Provide the (x, y) coordinate of the cell's center where the given text is located.  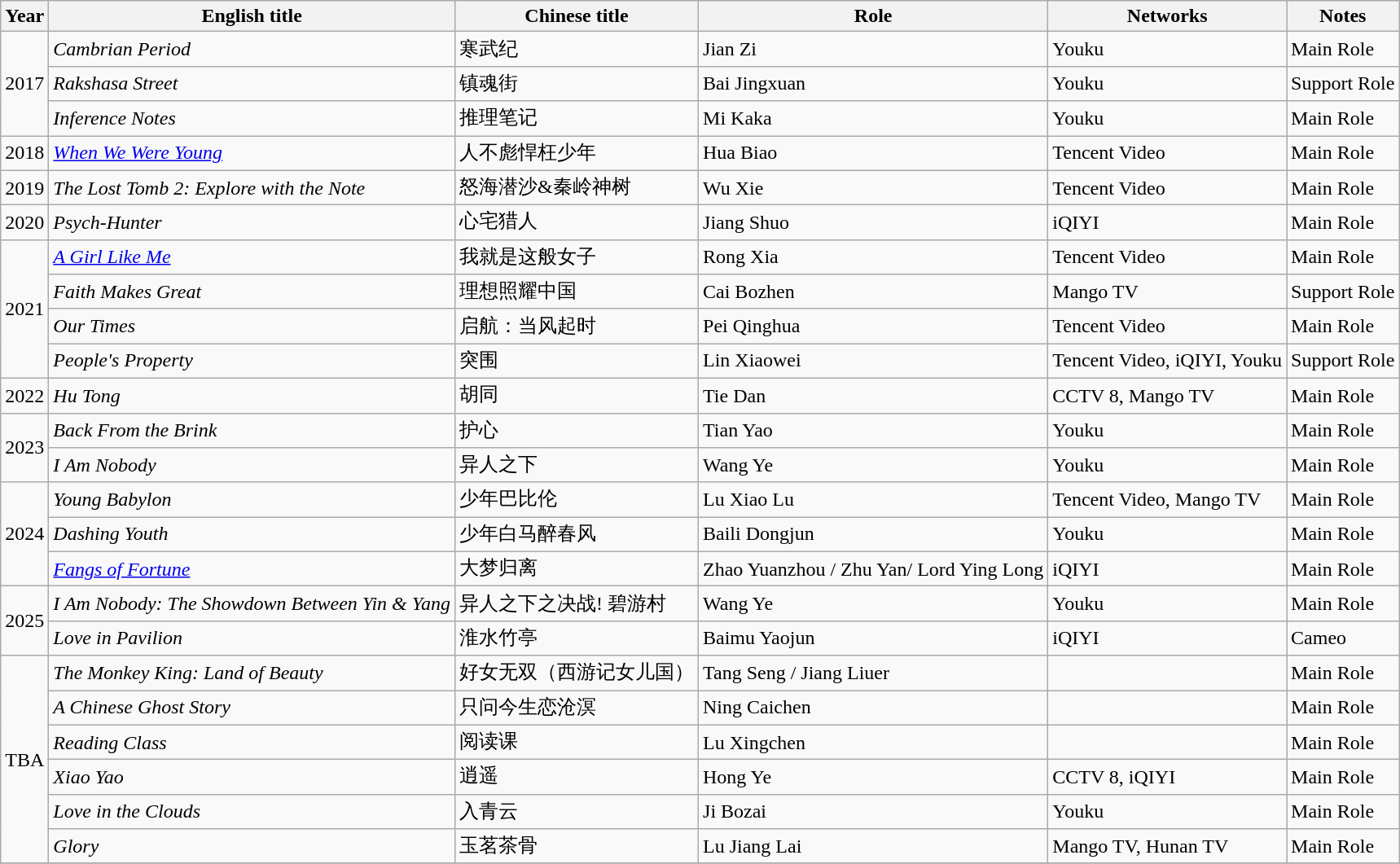
I Am Nobody (252, 466)
护心 (577, 430)
Tencent Video, Mango TV (1168, 500)
2022 (24, 396)
镇魂街 (577, 83)
Faith Makes Great (252, 292)
The Lost Tomb 2: Explore with the Note (252, 187)
CCTV 8, Mango TV (1168, 396)
我就是这般女子 (577, 257)
Rong Xia (873, 257)
Psych-Hunter (252, 223)
Glory (252, 847)
大梦归离 (577, 568)
Lu Jiang Lai (873, 847)
心宅猎人 (577, 223)
Xiao Yao (252, 777)
人不彪悍枉少年 (577, 153)
Young Babylon (252, 500)
2021 (24, 309)
Love in Pavilion (252, 638)
2024 (24, 534)
Tang Seng / Jiang Liuer (873, 673)
Bai Jingxuan (873, 83)
Cai Bozhen (873, 292)
好女无双（西游记女儿国） (577, 673)
Wu Xie (873, 187)
Mango TV, Hunan TV (1168, 847)
Zhao Yuanzhou / Zhu Yan/ Lord Ying Long (873, 568)
2019 (24, 187)
People's Property (252, 362)
Year (24, 16)
Hu Tong (252, 396)
CCTV 8, iQIYI (1168, 777)
Mi Kaka (873, 119)
Inference Notes (252, 119)
Jian Zi (873, 49)
入青云 (577, 811)
只问今生恋沧溟 (577, 708)
Notes (1343, 16)
怒海潜沙&秦岭神树 (577, 187)
Hua Biao (873, 153)
Baimu Yaojun (873, 638)
Lu Xiao Lu (873, 500)
少年白马醉春风 (577, 534)
推理笔记 (577, 119)
A Girl Like Me (252, 257)
胡同 (577, 396)
English title (252, 16)
Jiang Shuo (873, 223)
Ji Bozai (873, 811)
Mango TV (1168, 292)
2023 (24, 448)
Ning Caichen (873, 708)
2017 (24, 84)
Dashing Youth (252, 534)
Role (873, 16)
Networks (1168, 16)
Fangs of Fortune (252, 568)
Cambrian Period (252, 49)
阅读课 (577, 743)
Chinese title (577, 16)
理想照耀中国 (577, 292)
When We Were Young (252, 153)
异人之下 (577, 466)
2018 (24, 153)
Reading Class (252, 743)
Love in the Clouds (252, 811)
TBA (24, 759)
Hong Ye (873, 777)
启航：当风起时 (577, 326)
Tian Yao (873, 430)
突围 (577, 362)
少年巴比伦 (577, 500)
逍遥 (577, 777)
Tie Dan (873, 396)
I Am Nobody: The Showdown Between Yin & Yang (252, 604)
Back From the Brink (252, 430)
Rakshasa Street (252, 83)
Tencent Video, iQIYI, Youku (1168, 362)
Cameo (1343, 638)
玉茗茶骨 (577, 847)
2025 (24, 621)
寒武纪 (577, 49)
Our Times (252, 326)
2020 (24, 223)
Lu Xingchen (873, 743)
Lin Xiaowei (873, 362)
淮水竹亭 (577, 638)
Baili Dongjun (873, 534)
Pei Qinghua (873, 326)
异人之下之决战! 碧游村 (577, 604)
The Monkey King: Land of Beauty (252, 673)
A Chinese Ghost Story (252, 708)
